Provide the (x, y) coordinate of the cell's center where the given text is located.  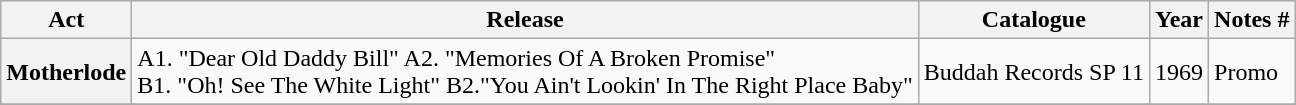
Notes # (1252, 20)
Motherlode (66, 72)
Buddah Records SP 11 (1034, 72)
Year (1178, 20)
1969 (1178, 72)
A1. "Dear Old Daddy Bill" A2. "Memories Of A Broken Promise"B1. "Oh! See The White Light" B2."You Ain't Lookin' In The Right Place Baby" (525, 72)
Release (525, 20)
Catalogue (1034, 20)
Promo (1252, 72)
Act (66, 20)
